Detect which cell encompasses the target text, then output its [x, y] center coordinate. 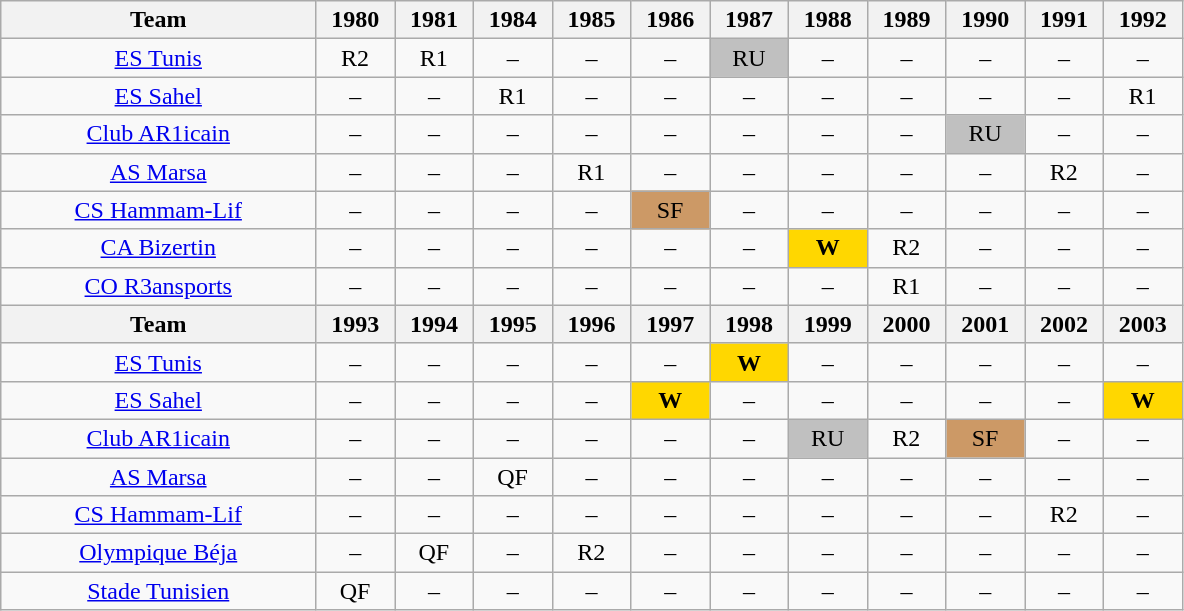
1981 [434, 20]
1984 [512, 20]
1988 [828, 20]
1994 [434, 324]
1986 [670, 20]
Stade Tunisien [158, 591]
1980 [356, 20]
1987 [750, 20]
1992 [1142, 20]
1990 [986, 20]
1985 [592, 20]
CO R3ansports [158, 286]
1996 [592, 324]
1999 [828, 324]
1998 [750, 324]
2003 [1142, 324]
1993 [356, 324]
2001 [986, 324]
Olympique Béja [158, 553]
CA Bizertin [158, 248]
1991 [1064, 20]
1995 [512, 324]
1989 [906, 20]
2002 [1064, 324]
1997 [670, 324]
2000 [906, 324]
